Find where the given text appears and provide that cell's center as (x, y) coordinate. 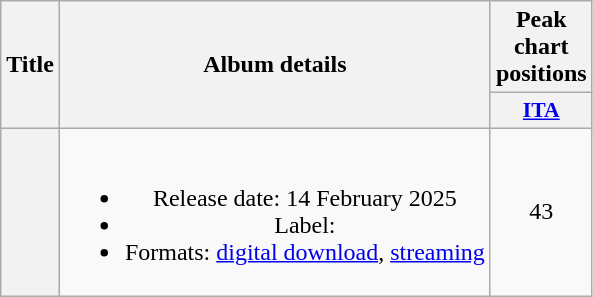
Title (30, 65)
Album details (274, 65)
43 (541, 212)
Peak chart positions (541, 47)
Release date: 14 February 2025Label: Formats: digital download, streaming (274, 212)
ITA (541, 111)
